Extract the [X, Y] coordinate from the center of the cell holding the provided text.  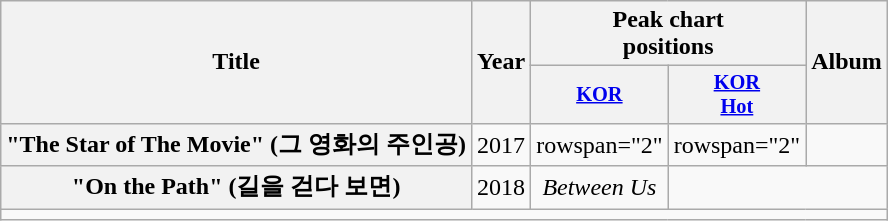
KORHot [737, 95]
2018 [502, 188]
Title [236, 62]
"On the Path" (길을 걷다 보면) [236, 188]
KOR [600, 95]
2017 [502, 144]
Between Us [600, 188]
Year [502, 62]
Album [847, 62]
Peak chartpositions [668, 34]
"The Star of The Movie" (그 영화의 주인공) [236, 144]
